Locate the cell with the specified text and output its [x, y] center coordinate. 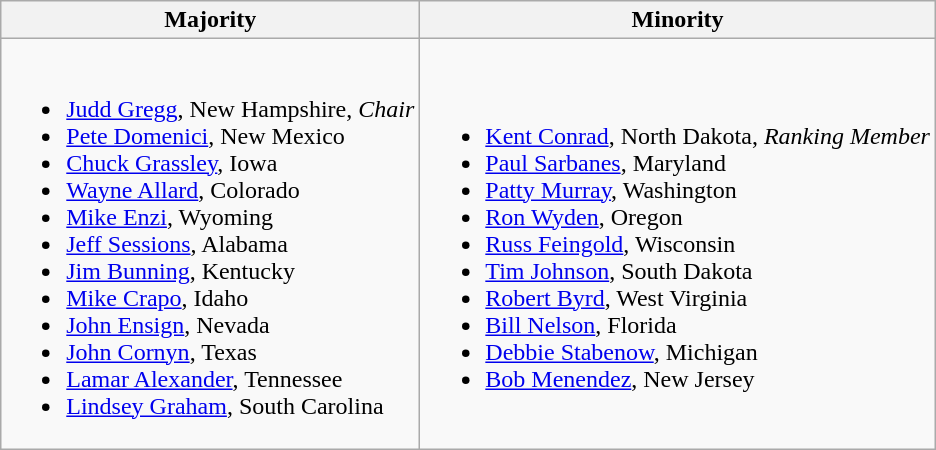
Majority [210, 20]
Minority [678, 20]
